Identify which cell holds the provided text, then report its [x, y] central coordinate. 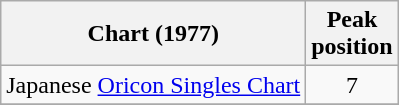
Japanese Oricon Singles Chart [154, 85]
7 [352, 85]
Peakposition [352, 34]
Chart (1977) [154, 34]
